Detect which cell encompasses the target text, then output its [X, Y] center coordinate. 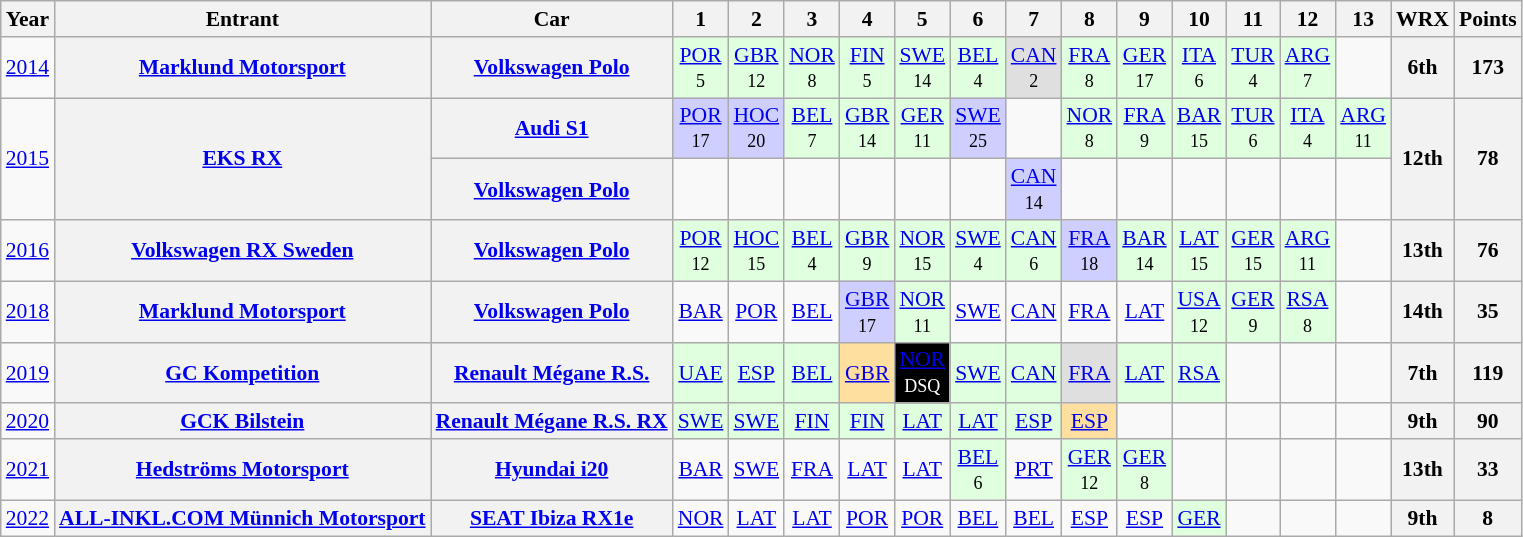
2 [756, 19]
GER [1200, 518]
2016 [28, 250]
HOC15 [756, 250]
6 [978, 19]
2020 [28, 422]
76 [1488, 250]
FRA9 [1144, 128]
35 [1488, 312]
SWE25 [978, 128]
12th [1422, 159]
6th [1422, 68]
GC Kompetition [242, 372]
GCK Bilstein [242, 422]
UAE [701, 372]
GER15 [1252, 250]
HOC20 [756, 128]
173 [1488, 68]
7th [1422, 372]
10 [1200, 19]
Renault Mégane R.S. [552, 372]
GBR17 [868, 312]
3 [812, 19]
NOR15 [922, 250]
Car [552, 19]
Renault Mégane R.S. RX [552, 422]
BAR14 [1144, 250]
TUR6 [1252, 128]
Hyundai i20 [552, 470]
Year [28, 19]
TUR4 [1252, 68]
GBR9 [868, 250]
GER9 [1252, 312]
119 [1488, 372]
LAT15 [1200, 250]
13 [1363, 19]
ITA4 [1308, 128]
GBR12 [756, 68]
ALL-INKL.COM Münnich Motorsport [242, 518]
SWE4 [978, 250]
2015 [28, 159]
5 [922, 19]
GER17 [1144, 68]
ARG7 [1308, 68]
Audi S1 [552, 128]
4 [868, 19]
Entrant [242, 19]
PRT [1034, 470]
12 [1308, 19]
BAR15 [1200, 128]
9 [1144, 19]
POR17 [701, 128]
FRA18 [1090, 250]
90 [1488, 422]
FRA8 [1090, 68]
GER11 [922, 128]
FIN5 [868, 68]
2014 [28, 68]
RSA [1200, 372]
SWE14 [922, 68]
Points [1488, 19]
NOR11 [922, 312]
GER12 [1090, 470]
Volkswagen RX Sweden [242, 250]
SEAT Ibiza RX1e [552, 518]
78 [1488, 159]
BEL7 [812, 128]
33 [1488, 470]
2022 [28, 518]
ITA6 [1200, 68]
CAN2 [1034, 68]
CAN6 [1034, 250]
BEL6 [978, 470]
Hedströms Motorsport [242, 470]
USA12 [1200, 312]
WRX [1422, 19]
2018 [28, 312]
NORDSQ [922, 372]
POR5 [701, 68]
1 [701, 19]
2019 [28, 372]
11 [1252, 19]
GER8 [1144, 470]
GBR [868, 372]
NOR [701, 518]
EKS RX [242, 159]
7 [1034, 19]
RSA8 [1308, 312]
2021 [28, 470]
14th [1422, 312]
CAN14 [1034, 190]
POR12 [701, 250]
GBR14 [868, 128]
